Detect which cell encompasses the target text, then output its [X, Y] center coordinate. 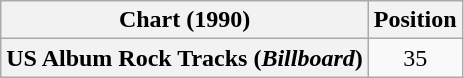
US Album Rock Tracks (Billboard) [185, 58]
Position [415, 20]
35 [415, 58]
Chart (1990) [185, 20]
